Extract the [x, y] coordinate from the center of the cell holding the provided text.  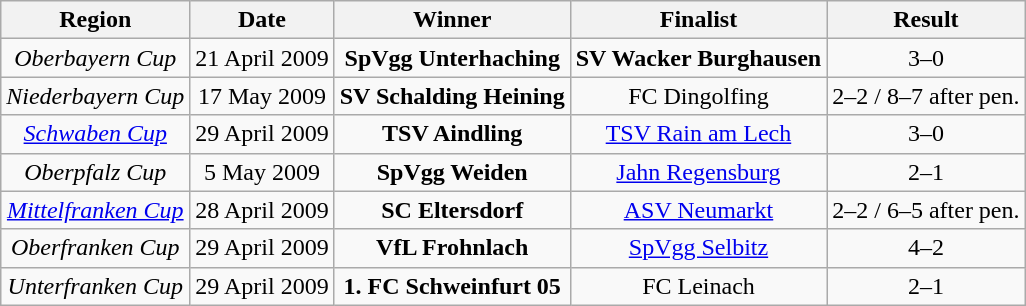
VfL Frohnlach [452, 248]
Region [96, 20]
17 May 2009 [262, 96]
Oberpfalz Cup [96, 172]
Oberfranken Cup [96, 248]
2–2 / 6–5 after pen. [926, 210]
5 May 2009 [262, 172]
Oberbayern Cup [96, 58]
FC Leinach [698, 286]
Unterfranken Cup [96, 286]
Jahn Regensburg [698, 172]
Date [262, 20]
FC Dingolfing [698, 96]
Finalist [698, 20]
1. FC Schweinfurt 05 [452, 286]
21 April 2009 [262, 58]
TSV Rain am Lech [698, 134]
SC Eltersdorf [452, 210]
SpVgg Weiden [452, 172]
28 April 2009 [262, 210]
SV Schalding Heining [452, 96]
Niederbayern Cup [96, 96]
SpVgg Selbitz [698, 248]
SV Wacker Burghausen [698, 58]
ASV Neumarkt [698, 210]
Schwaben Cup [96, 134]
SpVgg Unterhaching [452, 58]
Result [926, 20]
TSV Aindling [452, 134]
2–2 / 8–7 after pen. [926, 96]
Winner [452, 20]
4–2 [926, 248]
Mittelfranken Cup [96, 210]
